Output the [X, Y] coordinate of the center of the cell containing the given text.  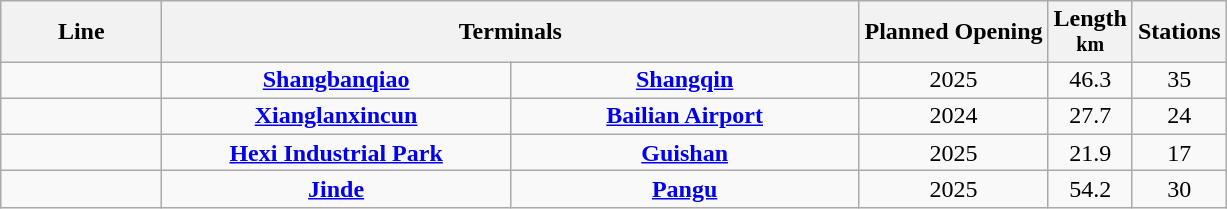
54.2 [1090, 189]
Line [82, 32]
Hexi Industrial Park [336, 153]
Stations [1179, 32]
46.3 [1090, 80]
17 [1179, 153]
24 [1179, 116]
Bailian Airport [684, 116]
27.7 [1090, 116]
Shangqin [684, 80]
Terminals [510, 32]
Xianglanxincun [336, 116]
30 [1179, 189]
Guishan [684, 153]
21.9 [1090, 153]
Shangbanqiao [336, 80]
35 [1179, 80]
Lengthkm [1090, 32]
Planned Opening [954, 32]
Pangu [684, 189]
Jinde [336, 189]
2024 [954, 116]
